Search for the cell housing the specified text and yield its [x, y] center coordinate. 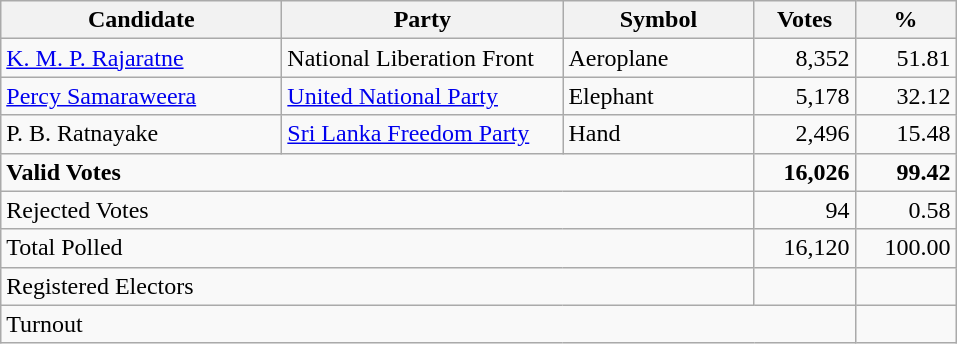
Valid Votes [378, 172]
Candidate [142, 20]
94 [804, 210]
% [906, 20]
National Liberation Front [422, 58]
United National Party [422, 96]
Registered Electors [378, 286]
Party [422, 20]
P. B. Ratnayake [142, 134]
5,178 [804, 96]
32.12 [906, 96]
Aeroplane [658, 58]
Hand [658, 134]
16,120 [804, 248]
Total Polled [378, 248]
Turnout [428, 324]
Percy Samaraweera [142, 96]
Votes [804, 20]
99.42 [906, 172]
Rejected Votes [378, 210]
51.81 [906, 58]
16,026 [804, 172]
Symbol [658, 20]
0.58 [906, 210]
100.00 [906, 248]
8,352 [804, 58]
K. M. P. Rajaratne [142, 58]
Sri Lanka Freedom Party [422, 134]
Elephant [658, 96]
2,496 [804, 134]
15.48 [906, 134]
